Find where the given text appears and provide that cell's center as (x, y) coordinate. 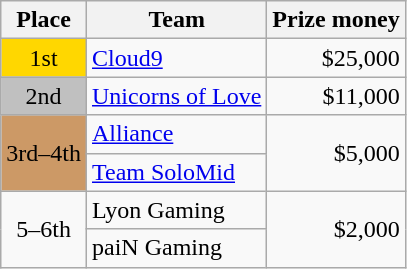
Team SoloMid (176, 172)
Cloud9 (176, 58)
$25,000 (336, 58)
$5,000 (336, 153)
$11,000 (336, 96)
Place (44, 20)
paiN Gaming (176, 248)
Team (176, 20)
Unicorns of Love (176, 96)
Lyon Gaming (176, 210)
$2,000 (336, 229)
5–6th (44, 229)
2nd (44, 96)
1st (44, 58)
Prize money (336, 20)
Alliance (176, 134)
3rd–4th (44, 153)
